Capture the cell that displays the provided text and extract its (x, y) central coordinate. 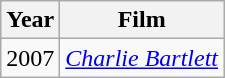
2007 (30, 58)
Year (30, 20)
Charlie Bartlett (142, 58)
Film (142, 20)
